Find where the given text appears and provide that cell's center as [X, Y] coordinate. 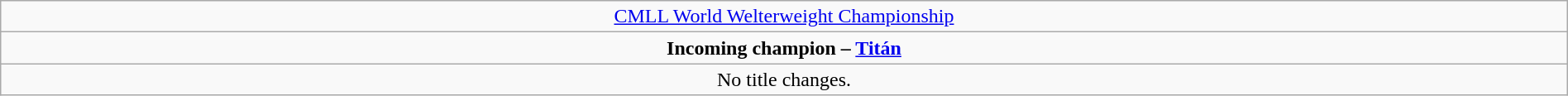
CMLL World Welterweight Championship [784, 17]
No title changes. [784, 79]
Incoming champion – Titán [784, 48]
